Extract the (X, Y) coordinate from the center of the cell holding the provided text.  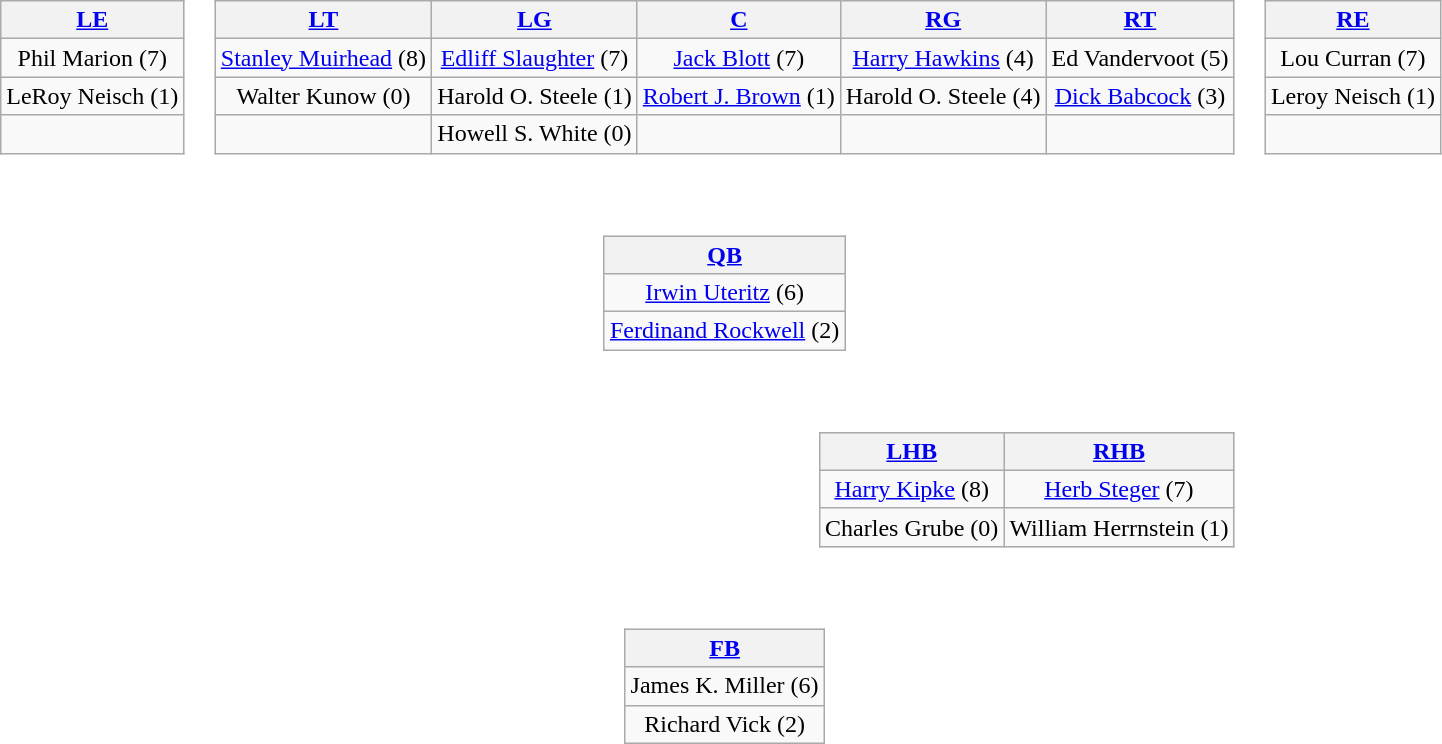
C (738, 20)
FB (724, 648)
Walter Kunow (0) (323, 96)
Leroy Neisch (1) (1352, 96)
Edliff Slaughter (7) (535, 58)
Harry Hawkins (4) (943, 58)
LE (92, 20)
Stanley Muirhead (8) (323, 58)
James K. Miller (6) (724, 686)
William Herrnstein (1) (1119, 527)
LG (535, 20)
QB (724, 255)
Lou Curran (7) (1352, 58)
Harry Kipke (8) (912, 489)
LHB RHB Harry Kipke (8) Herb Steger (7) Charles Grube (0) William Herrnstein (1) (736, 476)
Harold O. Steele (4) (943, 96)
RT (1140, 20)
Irwin Uteritz (6) (724, 293)
QB Irwin Uteritz (6) Ferdinand Rockwell (2) (736, 279)
Harold O. Steele (1) (535, 96)
Howell S. White (0) (535, 134)
Jack Blott (7) (738, 58)
LeRoy Neisch (1) (92, 96)
Ferdinand Rockwell (2) (724, 331)
LT (323, 20)
Robert J. Brown (1) (738, 96)
Dick Babcock (3) (1140, 96)
Herb Steger (7) (1119, 489)
RHB (1119, 451)
Charles Grube (0) (912, 527)
RG (943, 20)
LHB (912, 451)
Ed Vandervoot (5) (1140, 58)
Richard Vick (2) (724, 724)
Phil Marion (7) (92, 58)
RE (1352, 20)
